Provide the (x, y) coordinate of the cell's center where the given text is located.  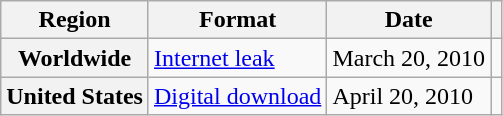
Date (409, 20)
Format (237, 20)
United States (75, 96)
Internet leak (237, 58)
April 20, 2010 (409, 96)
Digital download (237, 96)
Worldwide (75, 58)
Region (75, 20)
March 20, 2010 (409, 58)
